Pinpoint the cell where the given text exists, returning its [X, Y] midpoint coordinate. 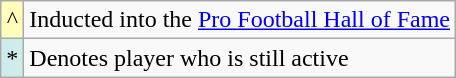
^ [12, 20]
* [12, 58]
Denotes player who is still active [240, 58]
Inducted into the Pro Football Hall of Fame [240, 20]
